Search for the cell housing the specified text and yield its [x, y] center coordinate. 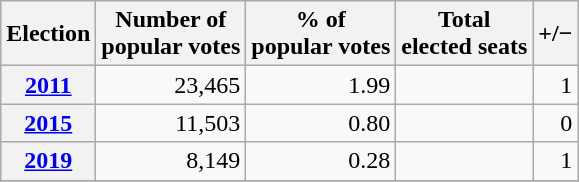
Number ofpopular votes [171, 34]
8,149 [171, 161]
Totalelected seats [464, 34]
0.80 [321, 123]
2019 [48, 161]
% ofpopular votes [321, 34]
0 [556, 123]
2015 [48, 123]
23,465 [171, 85]
2011 [48, 85]
0.28 [321, 161]
+/− [556, 34]
1.99 [321, 85]
Election [48, 34]
11,503 [171, 123]
